Provide the [X, Y] coordinate of the cell's center where the given text is located.  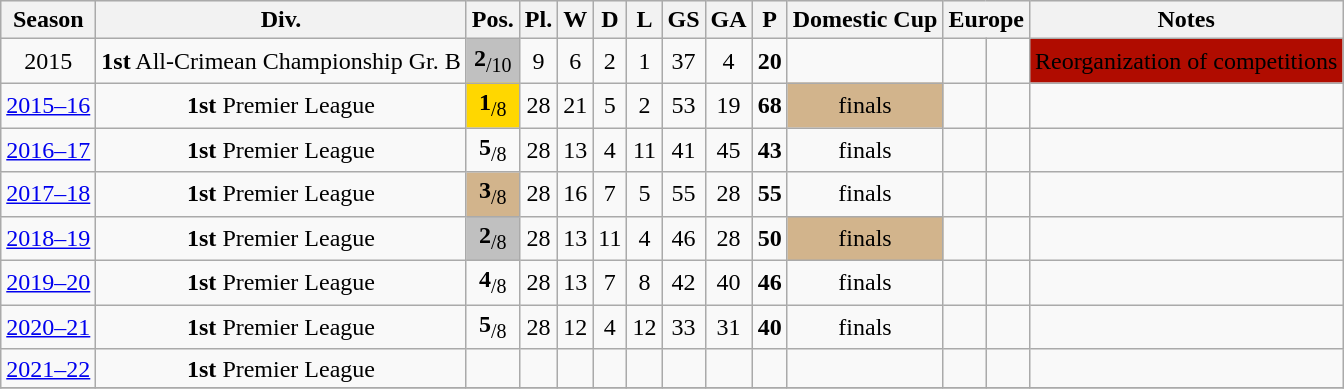
Pl. [538, 20]
Notes [1186, 20]
Season [48, 20]
68 [770, 105]
20 [770, 61]
Div. [281, 20]
4/8 [492, 283]
2020–21 [48, 327]
L [644, 20]
31 [728, 327]
41 [684, 150]
37 [684, 61]
GA [728, 20]
19 [728, 105]
2/8 [492, 238]
1 [644, 61]
42 [684, 283]
9 [538, 61]
2016–17 [48, 150]
2021–22 [48, 368]
2017–18 [48, 194]
45 [728, 150]
8 [644, 283]
Domestic Cup [865, 20]
W [576, 20]
1st All-Crimean Championship Gr. B [281, 61]
1/8 [492, 105]
21 [576, 105]
Europe [986, 20]
53 [684, 105]
D [610, 20]
2/10 [492, 61]
2015–16 [48, 105]
2018–19 [48, 238]
2019–20 [48, 283]
16 [576, 194]
2015 [48, 61]
50 [770, 238]
Pos. [492, 20]
GS [684, 20]
33 [684, 327]
3/8 [492, 194]
P [770, 20]
43 [770, 150]
6 [576, 61]
Reorganization of competitions [1186, 61]
